Output the (X, Y) coordinate of the center of the cell containing the given text.  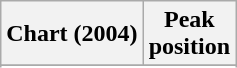
Chart (2004) (72, 34)
Peakposition (189, 34)
